Identify which cell holds the provided text, then report its (x, y) central coordinate. 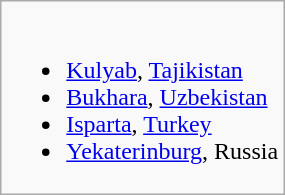
Kulyab, Tajikistan Bukhara, Uzbekistan Isparta, Turkey Yekaterinburg, Russia (142, 98)
